Search for the cell housing the specified text and yield its (X, Y) center coordinate. 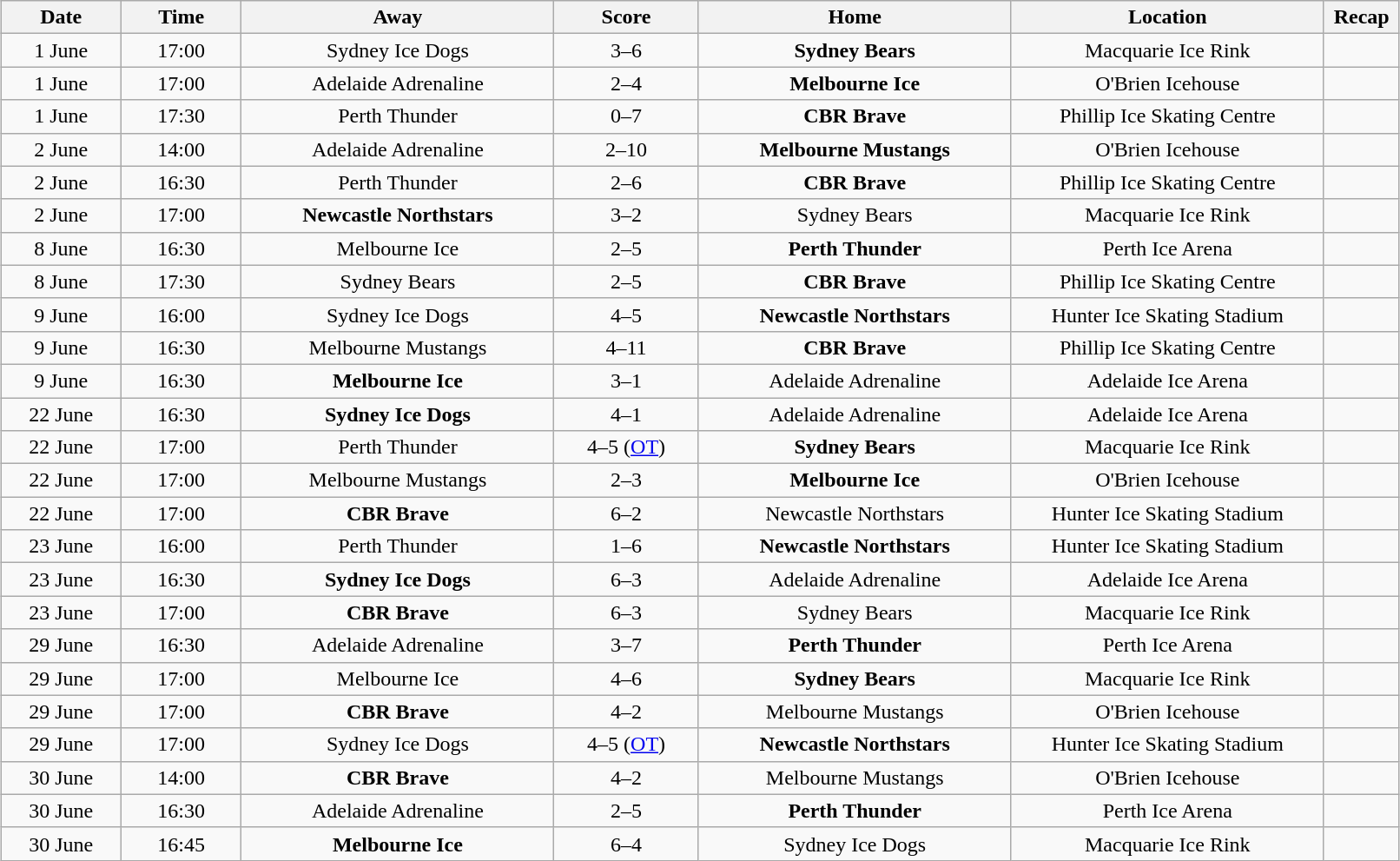
Score (626, 17)
2–6 (626, 182)
6–2 (626, 513)
2–4 (626, 83)
4–1 (626, 414)
4–5 (626, 315)
Home (855, 17)
6–4 (626, 844)
2–3 (626, 480)
2–10 (626, 149)
Date (61, 17)
4–11 (626, 348)
Time (181, 17)
0–7 (626, 116)
3–6 (626, 50)
4–6 (626, 679)
1–6 (626, 546)
3–7 (626, 646)
3–2 (626, 215)
Location (1167, 17)
Away (398, 17)
Recap (1362, 17)
3–1 (626, 381)
16:45 (181, 844)
